Find where the given text appears and provide that cell's center as (X, Y) coordinate. 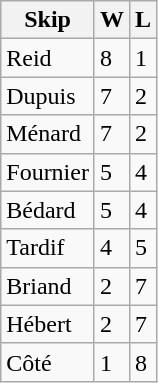
Ménard (48, 134)
Fournier (48, 172)
Tardif (48, 248)
W (112, 20)
Briand (48, 286)
L (144, 20)
Côté (48, 362)
Hébert (48, 324)
Skip (48, 20)
Bédard (48, 210)
Reid (48, 58)
Dupuis (48, 96)
